From the cell containing the given text, extract its center point as (x, y) coordinate. 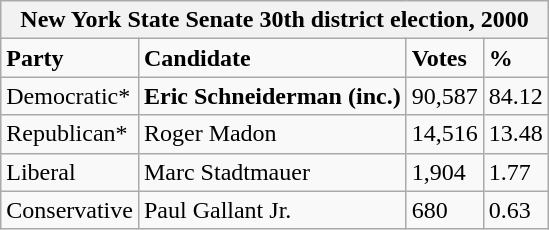
0.63 (516, 210)
1.77 (516, 172)
14,516 (444, 134)
New York State Senate 30th district election, 2000 (275, 20)
Democratic* (70, 96)
Party (70, 58)
Votes (444, 58)
Republican* (70, 134)
680 (444, 210)
Conservative (70, 210)
Liberal (70, 172)
Paul Gallant Jr. (272, 210)
90,587 (444, 96)
Roger Madon (272, 134)
% (516, 58)
13.48 (516, 134)
Marc Stadtmauer (272, 172)
Eric Schneiderman (inc.) (272, 96)
1,904 (444, 172)
84.12 (516, 96)
Candidate (272, 58)
